Return the [x, y] coordinate for the center point of the cell that contains the specified text.  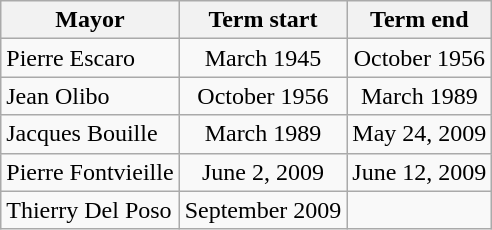
September 2009 [263, 210]
Pierre Escaro [90, 58]
May 24, 2009 [420, 134]
June 12, 2009 [420, 172]
Jean Olibo [90, 96]
March 1945 [263, 58]
Thierry Del Poso [90, 210]
June 2, 2009 [263, 172]
Term start [263, 20]
Term end [420, 20]
Mayor [90, 20]
Jacques Bouille [90, 134]
Pierre Fontvieille [90, 172]
